Capture the cell that displays the provided text and extract its [x, y] central coordinate. 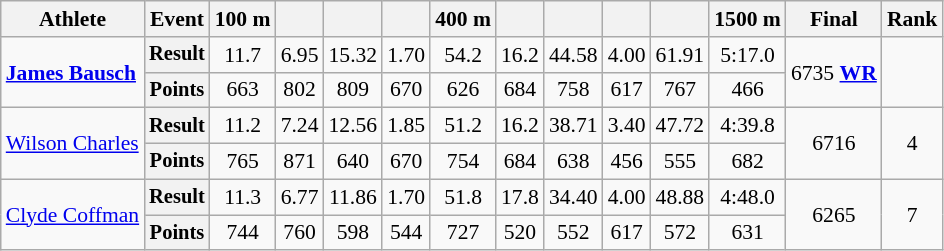
15.32 [354, 55]
6.95 [300, 55]
4 [912, 144]
51.2 [463, 126]
626 [463, 90]
Clyde Coffman [72, 214]
4:39.8 [748, 126]
11.2 [243, 126]
520 [520, 233]
Final [834, 19]
544 [406, 233]
Event [177, 19]
11.7 [243, 55]
1.85 [406, 126]
598 [354, 233]
663 [243, 90]
682 [748, 162]
638 [574, 162]
4:48.0 [748, 197]
44.58 [574, 55]
James Bausch [72, 72]
552 [574, 233]
34.40 [574, 197]
809 [354, 90]
5:17.0 [748, 55]
765 [243, 162]
631 [748, 233]
54.2 [463, 55]
Rank [912, 19]
Athlete [72, 19]
456 [627, 162]
47.72 [680, 126]
727 [463, 233]
555 [680, 162]
400 m [463, 19]
6735 WR [834, 72]
11.3 [243, 197]
7 [912, 214]
38.71 [574, 126]
572 [680, 233]
12.56 [354, 126]
11.86 [354, 197]
51.8 [463, 197]
17.8 [520, 197]
6265 [834, 214]
758 [574, 90]
Wilson Charles [72, 144]
6716 [834, 144]
760 [300, 233]
640 [354, 162]
744 [243, 233]
871 [300, 162]
3.40 [627, 126]
7.24 [300, 126]
6.77 [300, 197]
48.88 [680, 197]
767 [680, 90]
100 m [243, 19]
1500 m [748, 19]
802 [300, 90]
61.91 [680, 55]
754 [463, 162]
466 [748, 90]
